For the text-containing cell, return its midpoint in [X, Y] coordinate format. 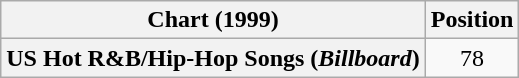
Position [472, 20]
78 [472, 58]
Chart (1999) [213, 20]
US Hot R&B/Hip-Hop Songs (Billboard) [213, 58]
